Return [x, y] of the center of cell containing provided text 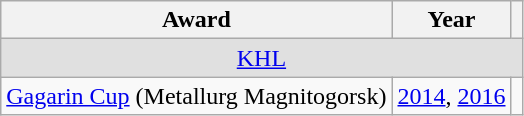
Gagarin Cup (Metallurg Magnitogorsk) [196, 96]
2014, 2016 [452, 96]
Award [196, 20]
KHL [262, 58]
Year [452, 20]
